Pinpoint the cell where the given text exists, returning its (x, y) midpoint coordinate. 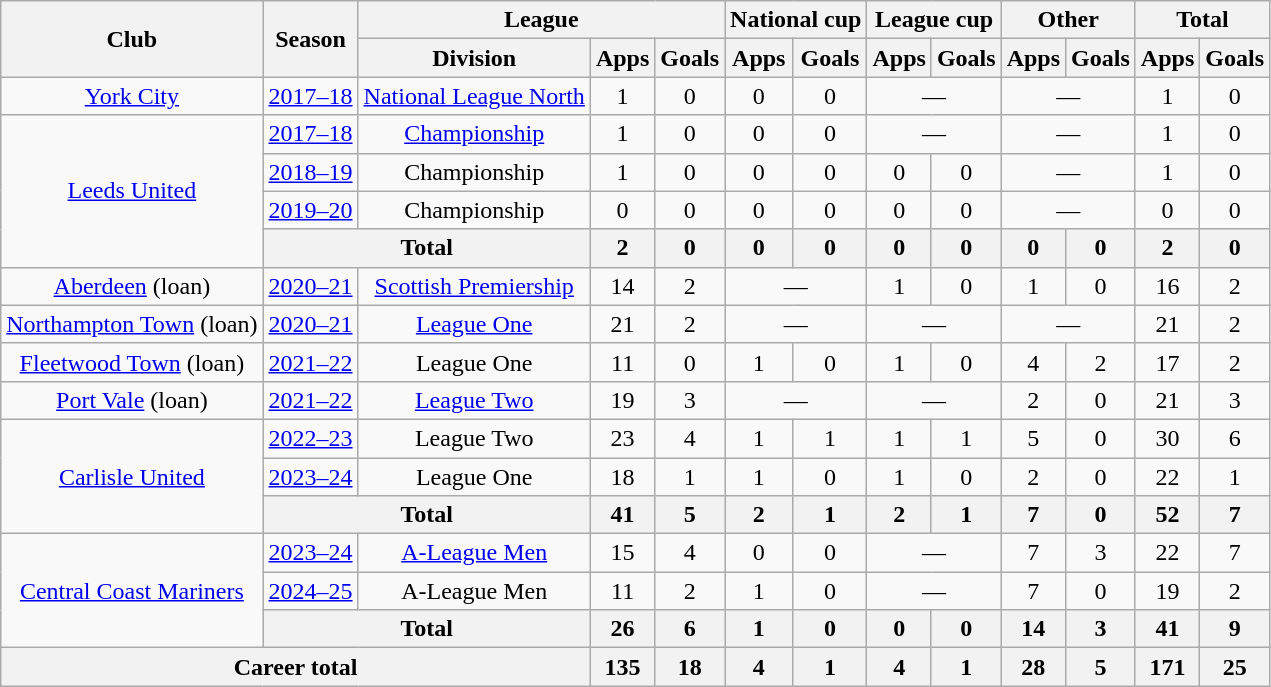
Career total (296, 667)
135 (622, 667)
Other (1068, 20)
26 (622, 629)
Division (474, 58)
Port Vale (loan) (132, 400)
Fleetwood Town (loan) (132, 362)
171 (1167, 667)
Leeds United (132, 191)
National League North (474, 96)
Scottish Premiership (474, 286)
Carlisle United (132, 476)
9 (1235, 629)
28 (1033, 667)
League (541, 20)
23 (622, 438)
25 (1235, 667)
16 (1167, 286)
National cup (796, 20)
2024–25 (310, 591)
15 (622, 553)
Central Coast Mariners (132, 591)
17 (1167, 362)
2022–23 (310, 438)
League cup (934, 20)
Northampton Town (loan) (132, 324)
2019–20 (310, 210)
Aberdeen (loan) (132, 286)
York City (132, 96)
30 (1167, 438)
2018–19 (310, 172)
Season (310, 39)
52 (1167, 515)
Club (132, 39)
